Search for the cell housing the specified text and yield its [X, Y] center coordinate. 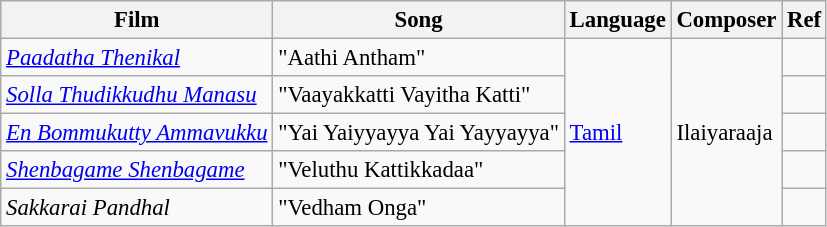
Shenbagame Shenbagame [137, 170]
"Aathi Antham" [418, 58]
"Vaayakkatti Vayitha Katti" [418, 95]
Composer [726, 20]
"Veluthu Kattikkadaa" [418, 170]
Tamil [618, 133]
"Yai Yaiyyayya Yai Yayyayya" [418, 133]
"Vedham Onga" [418, 208]
Paadatha Thenikal [137, 58]
Film [137, 20]
Ilaiyaraaja [726, 133]
Language [618, 20]
Ref [804, 20]
Solla Thudikkudhu Manasu [137, 95]
Sakkarai Pandhal [137, 208]
En Bommukutty Ammavukku [137, 133]
Song [418, 20]
